For the text-containing cell, return its midpoint in [X, Y] coordinate format. 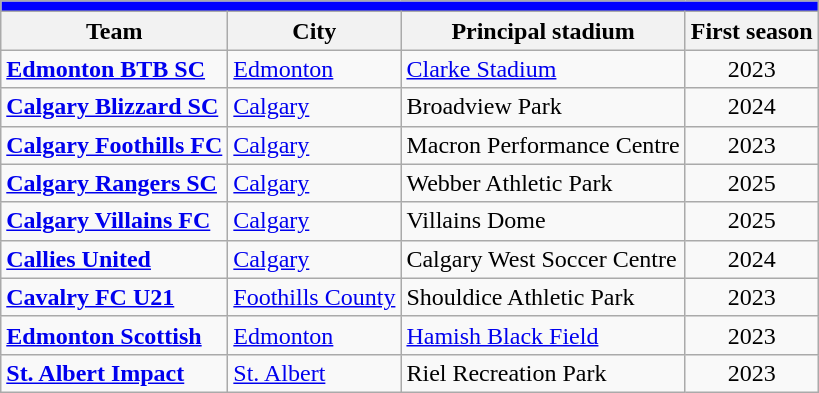
Calgary West Soccer Centre [543, 259]
St. Albert Impact [114, 373]
Principal stadium [543, 31]
City [314, 31]
Broadview Park [543, 107]
Riel Recreation Park [543, 373]
Clarke Stadium [543, 69]
Macron Performance Centre [543, 145]
St. Albert [314, 373]
Foothills County [314, 297]
Cavalry FC U21 [114, 297]
Callies United [114, 259]
Hamish Black Field [543, 335]
Team [114, 31]
Edmonton BTB SC [114, 69]
Calgary Villains FC [114, 221]
Calgary Rangers SC [114, 183]
Edmonton Scottish [114, 335]
First season [752, 31]
Shouldice Athletic Park [543, 297]
Calgary Foothills FC [114, 145]
Webber Athletic Park [543, 183]
Calgary Blizzard SC [114, 107]
Villains Dome [543, 221]
